Capture the cell that displays the provided text and extract its [X, Y] central coordinate. 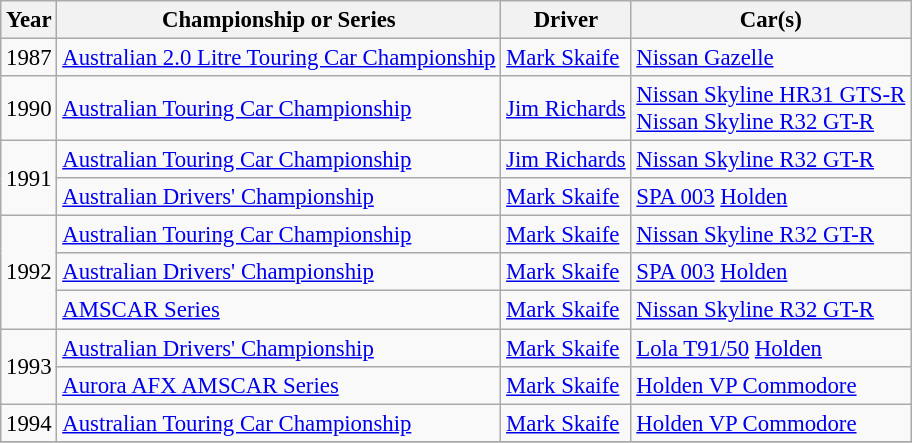
Year [29, 20]
Championship or Series [279, 20]
AMSCAR Series [279, 310]
Car(s) [771, 20]
1990 [29, 108]
Aurora AFX AMSCAR Series [279, 385]
Driver [566, 20]
1994 [29, 423]
Lola T91/50 Holden [771, 348]
1992 [29, 272]
1993 [29, 366]
Nissan Skyline HR31 GTS-R Nissan Skyline R32 GT-R [771, 108]
Australian 2.0 Litre Touring Car Championship [279, 58]
1991 [29, 178]
Nissan Gazelle [771, 58]
1987 [29, 58]
